Return the [X, Y] coordinate for the center point of the cell that contains the specified text.  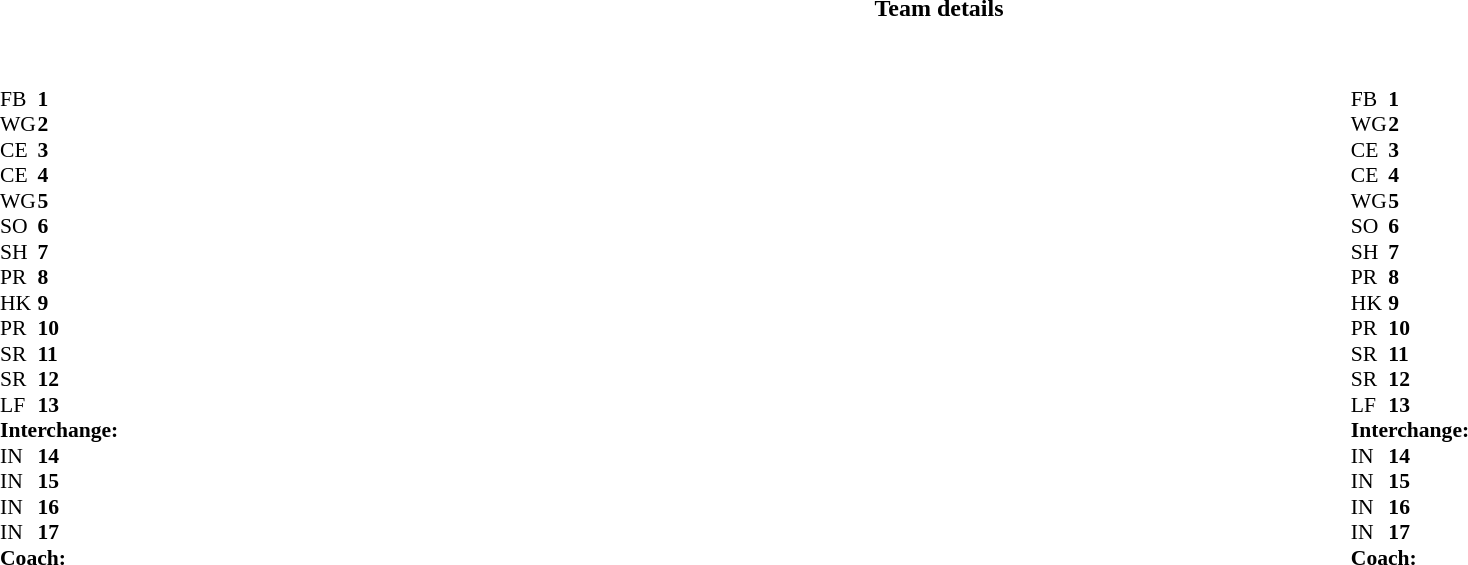
Interchange: [59, 431]
